Locate the cell with the specified text and output its [x, y] center coordinate. 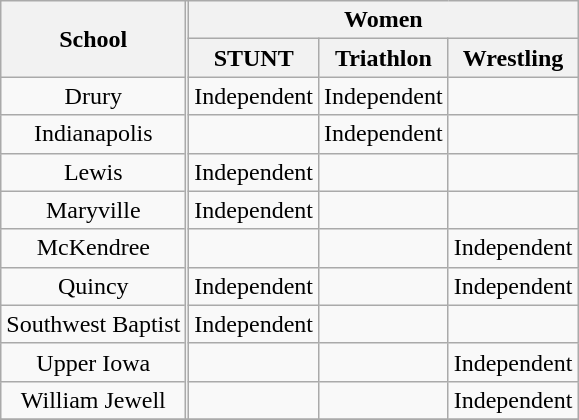
Maryville [94, 210]
Quincy [94, 286]
Drury [94, 96]
Triathlon [384, 58]
STUNT [254, 58]
Indianapolis [94, 134]
Wrestling [513, 58]
Lewis [94, 172]
Upper Iowa [94, 362]
School [94, 39]
Women [384, 20]
William Jewell [94, 400]
Southwest Baptist [94, 324]
McKendree [94, 248]
